Scan for the cell matching the given text and deliver its (x, y) coordinate at center. 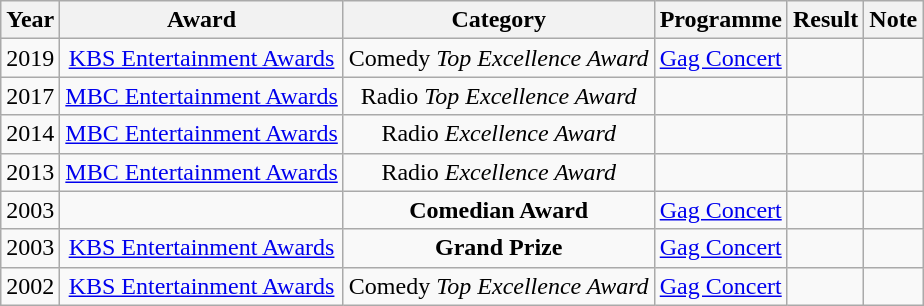
2013 (30, 172)
2017 (30, 96)
Result (825, 20)
Programme (720, 20)
2014 (30, 134)
Comedian Award (498, 210)
2019 (30, 58)
Year (30, 20)
2002 (30, 286)
Category (498, 20)
Grand Prize (498, 248)
Radio Top Excellence Award (498, 96)
Note (894, 20)
Award (202, 20)
